Determine the [X, Y] coordinate at the center of the cell enclosing the given text.  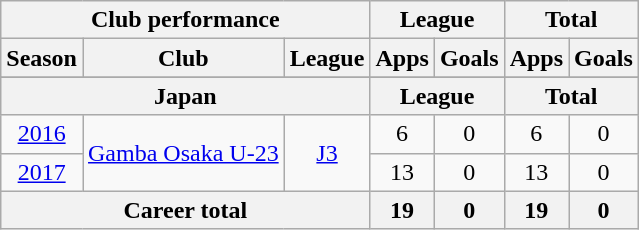
2016 [42, 134]
2017 [42, 172]
Season [42, 58]
Career total [186, 210]
Club performance [186, 20]
Gamba Osaka U-23 [183, 153]
Japan [186, 96]
Club [183, 58]
J3 [327, 153]
